For the text-containing cell, return its midpoint in [x, y] coordinate format. 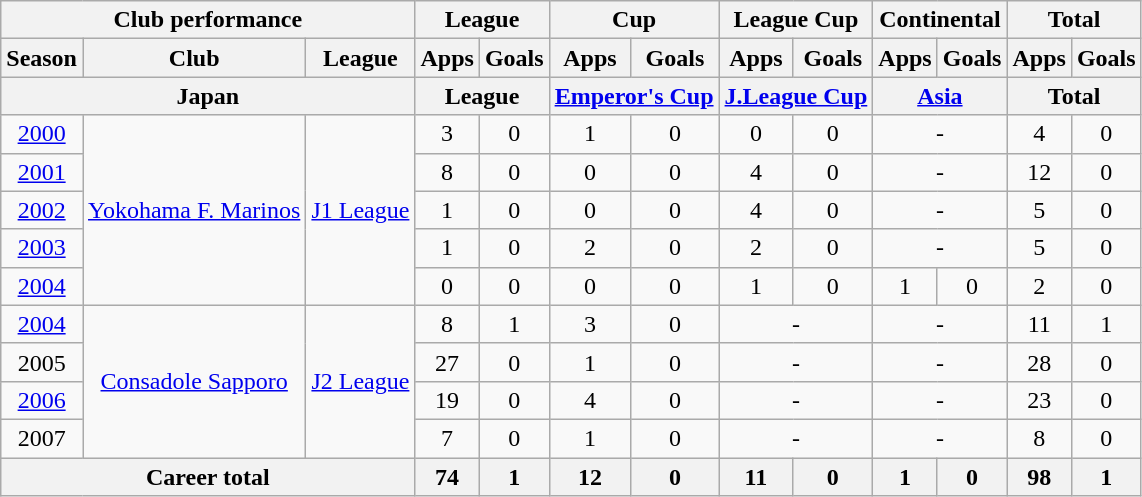
Japan [208, 96]
19 [447, 400]
7 [447, 438]
League Cup [796, 20]
98 [1039, 477]
2002 [42, 210]
Asia [940, 96]
27 [447, 362]
Continental [940, 20]
2005 [42, 362]
2003 [42, 248]
J1 League [360, 210]
J2 League [360, 381]
Yokohama F. Marinos [194, 210]
Club performance [208, 20]
Season [42, 58]
Career total [208, 477]
2006 [42, 400]
2000 [42, 134]
28 [1039, 362]
2001 [42, 172]
2007 [42, 438]
J.League Cup [796, 96]
Consadole Sapporo [194, 381]
Club [194, 58]
Emperor's Cup [634, 96]
74 [447, 477]
23 [1039, 400]
Cup [634, 20]
